Provide the (X, Y) coordinate of the cell's center where the given text is located.  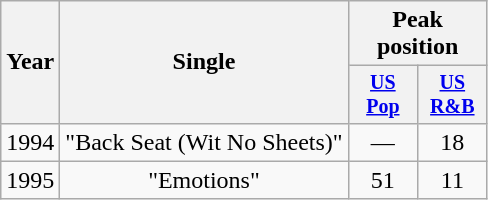
Single (204, 62)
USPop (382, 94)
1994 (30, 142)
Peak position (418, 34)
51 (382, 180)
— (382, 142)
"Emotions" (204, 180)
"Back Seat (Wit No Sheets)" (204, 142)
Year (30, 62)
USR&B (452, 94)
18 (452, 142)
1995 (30, 180)
11 (452, 180)
